Search for the cell housing the specified text and yield its (X, Y) center coordinate. 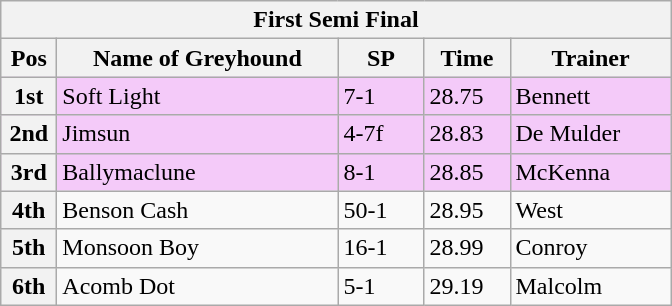
Bennett (590, 96)
50-1 (381, 210)
Pos (29, 58)
6th (29, 286)
SP (381, 58)
Conroy (590, 248)
7-1 (381, 96)
Acomb Dot (198, 286)
1st (29, 96)
28.83 (467, 134)
2nd (29, 134)
4th (29, 210)
5-1 (381, 286)
28.85 (467, 172)
Jimsun (198, 134)
16-1 (381, 248)
Trainer (590, 58)
29.19 (467, 286)
Benson Cash (198, 210)
De Mulder (590, 134)
3rd (29, 172)
Monsoon Boy (198, 248)
28.95 (467, 210)
Soft Light (198, 96)
Malcolm (590, 286)
Ballymaclune (198, 172)
5th (29, 248)
McKenna (590, 172)
First Semi Final (336, 20)
4-7f (381, 134)
8-1 (381, 172)
28.99 (467, 248)
West (590, 210)
28.75 (467, 96)
Name of Greyhound (198, 58)
Time (467, 58)
